Provide the (X, Y) coordinate of the cell's center where the given text is located.  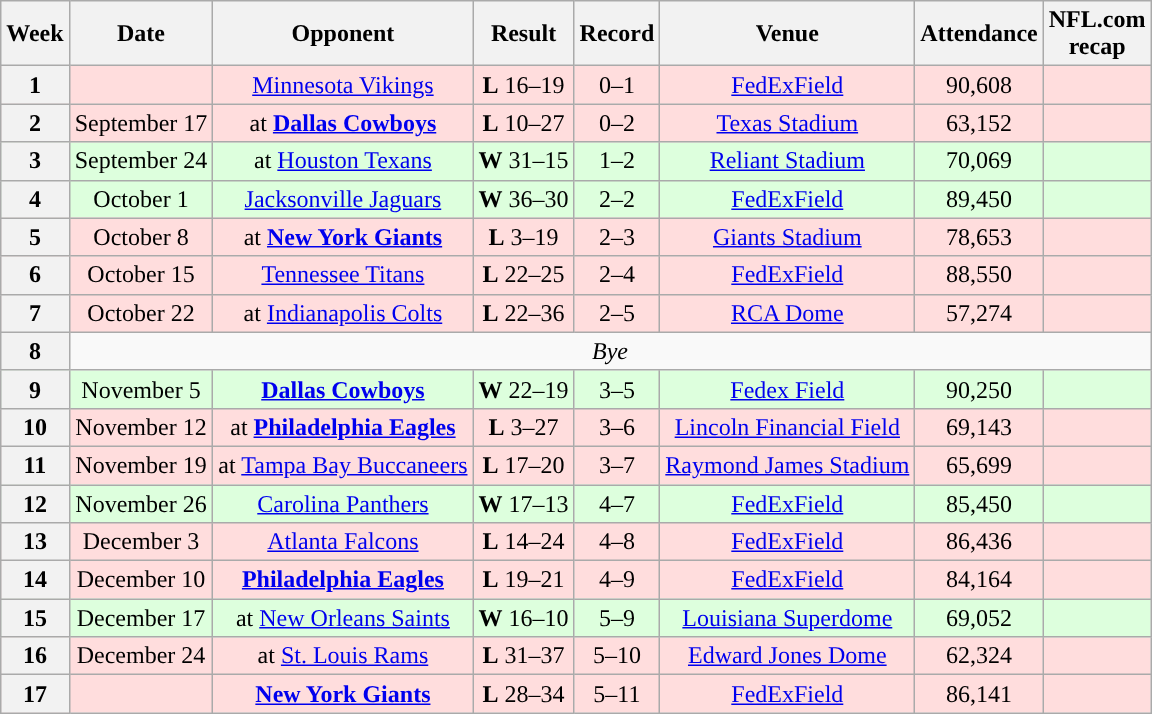
15 (35, 618)
4–7 (617, 503)
L 10–27 (524, 123)
11 (35, 465)
at Tampa Bay Buccaneers (343, 465)
Giants Stadium (788, 237)
W 16–10 (524, 618)
L 3–27 (524, 427)
Tennessee Titans (343, 275)
2 (35, 123)
November 19 (141, 465)
90,250 (979, 389)
L 14–24 (524, 542)
Jacksonville Jaguars (343, 199)
W 22–19 (524, 389)
0–1 (617, 85)
Opponent (343, 34)
86,436 (979, 542)
at New Orleans Saints (343, 618)
4 (35, 199)
L 31–37 (524, 656)
at Dallas Cowboys (343, 123)
57,274 (979, 313)
Edward Jones Dome (788, 656)
63,152 (979, 123)
at New York Giants (343, 237)
Philadelphia Eagles (343, 580)
Record (617, 34)
W 17–13 (524, 503)
13 (35, 542)
November 5 (141, 389)
at Houston Texans (343, 161)
at Philadelphia Eagles (343, 427)
L 3–19 (524, 237)
L 28–34 (524, 694)
L 19–21 (524, 580)
Raymond James Stadium (788, 465)
69,143 (979, 427)
88,550 (979, 275)
December 24 (141, 656)
9 (35, 389)
L 16–19 (524, 85)
2–4 (617, 275)
Carolina Panthers (343, 503)
RCA Dome (788, 313)
70,069 (979, 161)
September 24 (141, 161)
Atlanta Falcons (343, 542)
New York Giants (343, 694)
78,653 (979, 237)
84,164 (979, 580)
Date (141, 34)
November 26 (141, 503)
5–9 (617, 618)
1 (35, 85)
Lincoln Financial Field (788, 427)
8 (35, 351)
W 31–15 (524, 161)
12 (35, 503)
December 10 (141, 580)
5–10 (617, 656)
86,141 (979, 694)
3 (35, 161)
7 (35, 313)
at Indianapolis Colts (343, 313)
Reliant Stadium (788, 161)
90,608 (979, 85)
Texas Stadium (788, 123)
6 (35, 275)
October 8 (141, 237)
5 (35, 237)
October 1 (141, 199)
Week (35, 34)
Fedex Field (788, 389)
L 17–20 (524, 465)
Attendance (979, 34)
69,052 (979, 618)
December 17 (141, 618)
2–2 (617, 199)
October 22 (141, 313)
89,450 (979, 199)
Minnesota Vikings (343, 85)
85,450 (979, 503)
NFL.comrecap (1097, 34)
L 22–36 (524, 313)
2–3 (617, 237)
65,699 (979, 465)
December 3 (141, 542)
November 12 (141, 427)
at St. Louis Rams (343, 656)
4–8 (617, 542)
Louisiana Superdome (788, 618)
62,324 (979, 656)
L 22–25 (524, 275)
10 (35, 427)
September 17 (141, 123)
2–5 (617, 313)
October 15 (141, 275)
3–6 (617, 427)
16 (35, 656)
Result (524, 34)
0–2 (617, 123)
5–11 (617, 694)
1–2 (617, 161)
Venue (788, 34)
17 (35, 694)
Bye (610, 351)
14 (35, 580)
4–9 (617, 580)
Dallas Cowboys (343, 389)
3–7 (617, 465)
3–5 (617, 389)
W 36–30 (524, 199)
